Detect which cell encompasses the target text, then output its [X, Y] center coordinate. 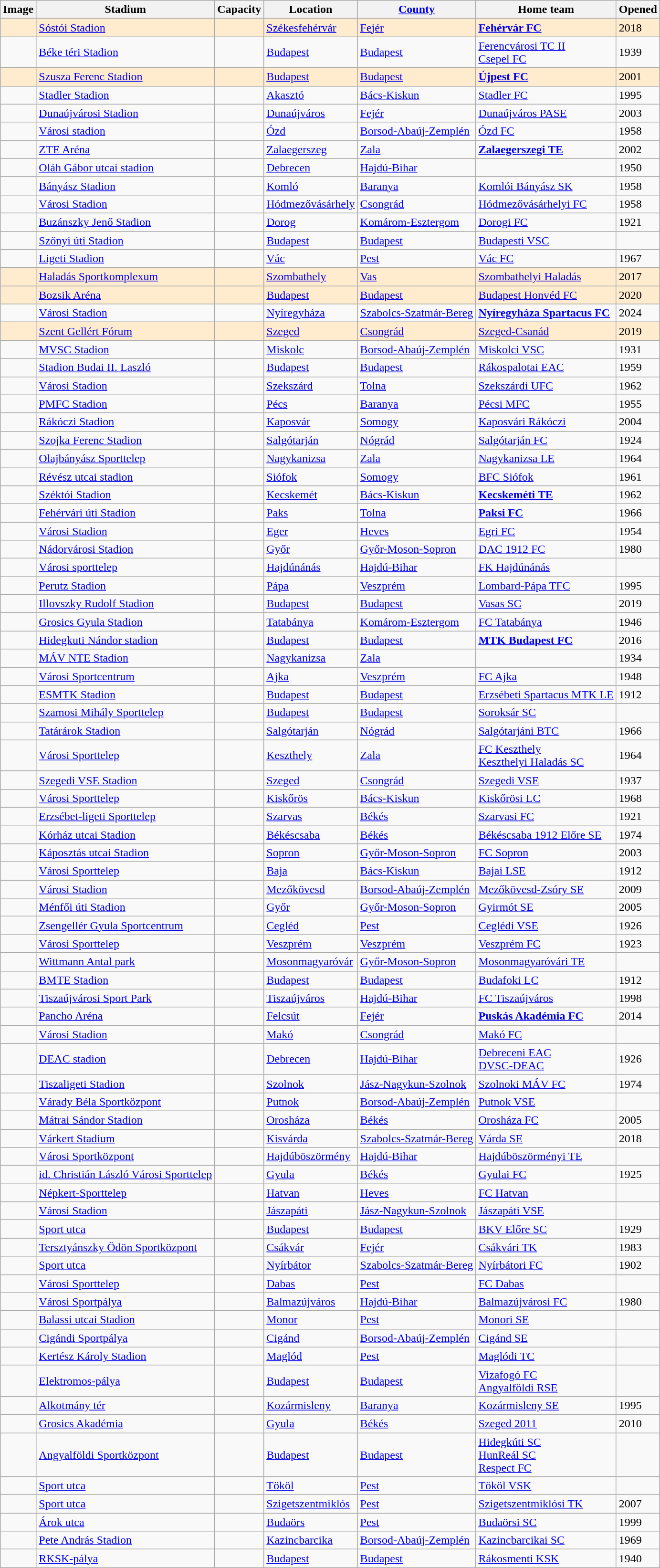
Erzsébeti Spartacus MTK LE [546, 695]
Vác [311, 259]
Vizafogó FCAngyalföldi RSE [546, 1380]
Tatabánya [311, 622]
BFC Siófok [546, 476]
1968 [638, 798]
Fehérvár FC [546, 28]
Városi Sportközpont [126, 1157]
Lombard-Pápa TFC [546, 586]
Szolnok [311, 1084]
RKSK-pálya [126, 1558]
Révész utcai stadion [126, 476]
Szusza Ferenc Stadion [126, 77]
Grosics Gyula Stadion [126, 622]
Rákospalotai EAC [546, 368]
Szőnyi úti Stadion [126, 240]
Szeged 2011 [546, 1423]
Hidegkuti Nándor stadion [126, 640]
Gyulai FC [546, 1175]
1969 [638, 1540]
DEAC stadion [126, 1059]
1924 [638, 440]
BKV Előre SC [546, 1229]
Soroksár SC [546, 713]
MÁV NTE Stadion [126, 658]
Hódmezővásárhelyi FC [546, 204]
FC Tiszaújváros [546, 998]
Tököl VSK [546, 1486]
Tiszaligeti Stadion [126, 1084]
Stadler Stadion [126, 95]
Dunaújvárosi Stadion [126, 113]
Cigándi Sportpálya [126, 1338]
ESMTK Stadion [126, 695]
Salgótarjáni BTC [546, 731]
1940 [638, 1558]
Kertész Károly Stadion [126, 1356]
2009 [638, 889]
Zalaegerszeg [311, 149]
Egri FC [546, 531]
Szombathely [311, 277]
Dorogi FC [546, 222]
1999 [638, 1522]
Kiskőrös [311, 798]
Komlói Bányász SK [546, 186]
FC KeszthelyKeszthelyi Haladás SC [546, 755]
Tiszaújváros [311, 998]
Budaörs [311, 1522]
Ligeti Stadion [126, 259]
Kecskemét [311, 495]
1937 [638, 780]
Perutz Stadion [126, 586]
Kecskeméti TE [546, 495]
FC Dabas [546, 1284]
Cegléd [311, 926]
Várda SE [546, 1138]
Vasas SC [546, 604]
Káposztás utcai Stadion [126, 853]
Pécs [311, 404]
Kiskőrösi LC [546, 798]
Ceglédi VSE [546, 926]
Mosonmagyaróvár [311, 962]
2017 [638, 277]
Népkert-Sporttelep [126, 1193]
FC Ajka [546, 676]
Bányász Stadion [126, 186]
2004 [638, 422]
Grosics Akadémia [126, 1423]
DAC 1912 FC [546, 549]
Szeged-Csanád [546, 331]
Szojka Ferenc Stadion [126, 440]
Széktói Stadion [126, 495]
Buzánszky Jenő Stadion [126, 222]
Veszprém FC [546, 944]
1923 [638, 944]
Eger [311, 531]
Hatvan [311, 1193]
Balassi utcai Stadion [126, 1320]
Fehérvári úti Stadion [126, 513]
1902 [638, 1265]
Location [311, 10]
Opened [638, 10]
Nyíregyháza Spartacus FC [546, 313]
Hajdúböszörményi TE [546, 1157]
Békéscsaba [311, 835]
1946 [638, 622]
FK Hajdúnánás [546, 568]
MVSC Stadion [126, 349]
Dunaújváros PASE [546, 113]
2020 [638, 295]
Nyírbátor [311, 1265]
Alkotmány tér [126, 1405]
1929 [638, 1229]
Orosháza FC [546, 1120]
Elektromos-pálya [126, 1380]
Budapesti VSC [546, 240]
Ménfői úti Stadion [126, 907]
Rákosmenti KSK [546, 1558]
Budafoki LC [546, 980]
Szigetszentmiklósi TK [546, 1504]
Vác FC [546, 259]
2014 [638, 1016]
Szent Gellért Fórum [126, 331]
Monori SE [546, 1320]
1925 [638, 1175]
2001 [638, 77]
Miskolci VSC [546, 349]
Kaposvár [311, 422]
Szigetszentmiklós [311, 1504]
Akasztó [311, 95]
Home team [546, 10]
2007 [638, 1504]
Nádorvárosi Stadion [126, 549]
PMFC Stadion [126, 404]
Dunaújváros [311, 113]
Zsengellér Gyula Sportcentrum [126, 926]
Felcsút [311, 1016]
Ózd [311, 131]
Stadium [126, 10]
Jászapáti [311, 1211]
Pete András Stadion [126, 1540]
Baja [311, 871]
Nyíregyháza [311, 313]
Kórház utcai Stadion [126, 835]
1967 [638, 259]
1998 [638, 998]
Újpest FC [546, 77]
Siófok [311, 476]
Angyalföldi Sportközpont [126, 1455]
Mezőkövesd-Zsóry SE [546, 889]
FC Sopron [546, 853]
Pancho Aréna [126, 1016]
Városi sporttelep [126, 568]
Székesfehérvár [311, 28]
Várkert Stadium [126, 1138]
Rákóczi Stadion [126, 422]
Gyirmót SE [546, 907]
Kaposvári Rákóczi [546, 422]
Oláh Gábor utcai stadion [126, 168]
Szombathelyi Haladás [546, 277]
Várady Béla Sportközpont [126, 1102]
Dorog [311, 222]
1955 [638, 404]
Tököl [311, 1486]
Bajai LSE [546, 871]
Stadler FC [546, 95]
Putnok [311, 1102]
Kazincbarcikai SC [546, 1540]
Puskás Akadémia FC [546, 1016]
Paksi FC [546, 513]
Mezőkövesd [311, 889]
1934 [638, 658]
Monor [311, 1320]
Stadion Budai II. Laszló [126, 368]
Wittmann Antal park [126, 962]
1961 [638, 476]
Béke téri Stadion [126, 53]
Kozármisleny [311, 1405]
FC Tatabánya [546, 622]
1939 [638, 53]
Ferencvárosi TC IICsepel FC [546, 53]
Illovszky Rudolf Stadion [126, 604]
Szekszárd [311, 386]
1983 [638, 1247]
Csákvár [311, 1247]
Szamosi Mihály Sporttelep [126, 713]
Szegedi VSE Stadion [126, 780]
Budaörsi SC [546, 1522]
Olajbányász Sporttelep [126, 458]
Kozármisleny SE [546, 1405]
Szegedi VSE [546, 780]
Sóstói Stadion [126, 28]
1959 [638, 368]
Vas [417, 277]
ZTE Aréna [126, 149]
BMTE Stadion [126, 980]
Hajdúböszörmény [311, 1157]
2002 [638, 149]
Nagykanizsa LE [546, 458]
Ózd FC [546, 131]
Városi stadion [126, 131]
Maglódi TC [546, 1356]
Makó [311, 1034]
2016 [638, 640]
Csákvári TK [546, 1247]
Makó FC [546, 1034]
Árok utca [126, 1522]
Maglód [311, 1356]
Putnok VSE [546, 1102]
Jászapáti VSE [546, 1211]
Hidegkúti SCHunReál SCRespect FC [546, 1455]
Paks [311, 513]
id. Christián László Városi Sporttelep [126, 1175]
Dabas [311, 1284]
1954 [638, 531]
Pécsi MFC [546, 404]
Image [18, 10]
Capacity [240, 10]
Szarvasi FC [546, 816]
Balmazújvárosi FC [546, 1302]
MTK Budapest FC [546, 640]
Kazincbarcika [311, 1540]
Szekszárdi UFC [546, 386]
Mosonmagyaróvári TE [546, 962]
Komló [311, 186]
Cigánd SE [546, 1338]
2024 [638, 313]
Szolnoki MÁV FC [546, 1084]
Salgótarján FC [546, 440]
Tiszaújvárosi Sport Park [126, 998]
Keszthely [311, 755]
Ajka [311, 676]
Haladás Sportkomplexum [126, 277]
Orosháza [311, 1120]
Balmazújváros [311, 1302]
FC Hatvan [546, 1193]
Városi Sportcentrum [126, 676]
1950 [638, 168]
Miskolc [311, 349]
2010 [638, 1423]
County [417, 10]
Békéscsaba 1912 Előre SE [546, 835]
Hódmezővásárhely [311, 204]
Pápa [311, 586]
Bozsik Aréna [126, 295]
Kisvárda [311, 1138]
1948 [638, 676]
Debreceni EACDVSC-DEAC [546, 1059]
Hajdúnánás [311, 568]
Városi Sportpálya [126, 1302]
Szarvas [311, 816]
Budapest Honvéd FC [546, 295]
Nyírbátori FC [546, 1265]
Cigánd [311, 1338]
1931 [638, 349]
Erzsébet-ligeti Sporttelep [126, 816]
Mátrai Sándor Stadion [126, 1120]
Tersztyánszky Ödön Sportközpont [126, 1247]
Tatárárok Stadion [126, 731]
Sopron [311, 853]
Zalaegerszegi TE [546, 149]
